Pinpoint the cell where the given text exists, returning its (X, Y) midpoint coordinate. 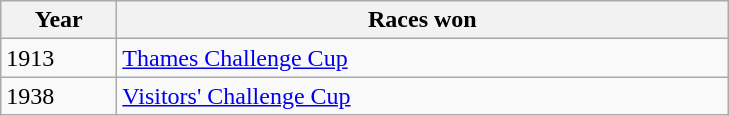
Visitors' Challenge Cup (422, 96)
Races won (422, 20)
Thames Challenge Cup (422, 58)
1938 (59, 96)
Year (59, 20)
1913 (59, 58)
